From the cell containing the given text, extract its center point as (x, y) coordinate. 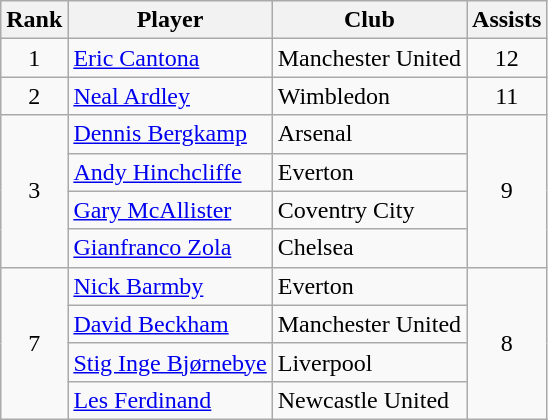
Wimbledon (369, 96)
11 (507, 96)
3 (34, 191)
Dennis Bergkamp (170, 134)
Coventry City (369, 210)
David Beckham (170, 324)
Nick Barmby (170, 286)
Liverpool (369, 362)
Stig Inge Bjørnebye (170, 362)
Player (170, 20)
9 (507, 191)
Newcastle United (369, 400)
Les Ferdinand (170, 400)
1 (34, 58)
Gary McAllister (170, 210)
Chelsea (369, 248)
Rank (34, 20)
Assists (507, 20)
8 (507, 343)
7 (34, 343)
Andy Hinchcliffe (170, 172)
Club (369, 20)
Neal Ardley (170, 96)
Gianfranco Zola (170, 248)
12 (507, 58)
Eric Cantona (170, 58)
Arsenal (369, 134)
2 (34, 96)
